Return the (x, y) coordinate for the center point of the cell that contains the specified text.  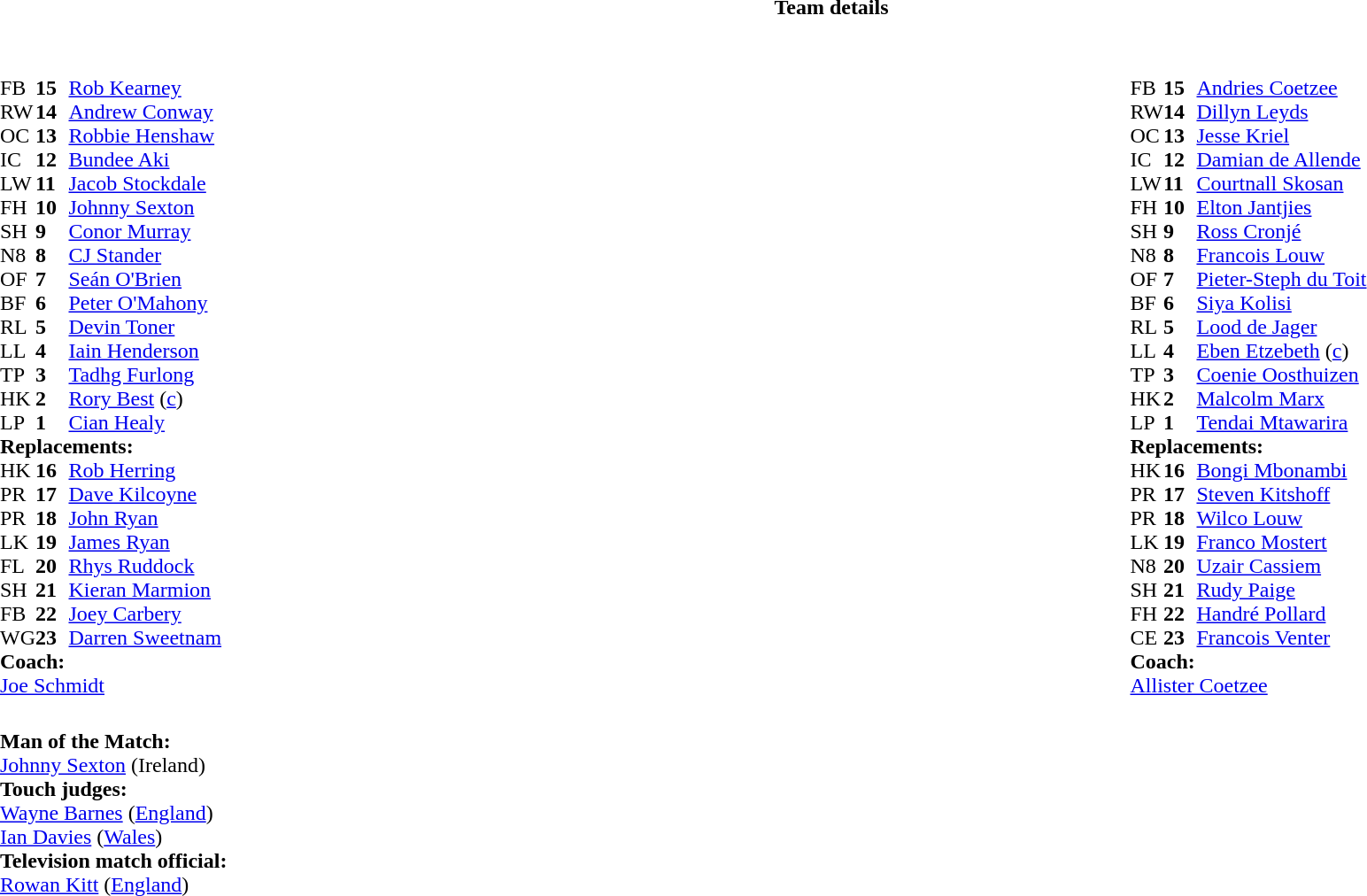
Andries Coetzee (1281, 89)
Lood de Jager (1281, 328)
Elton Jantjies (1281, 207)
Wilco Louw (1281, 519)
Seán O'Brien (145, 280)
Rory Best (c) (145, 398)
Johnny Sexton (145, 207)
WG (18, 637)
Dave Kilcoyne (145, 494)
Franco Mostert (1281, 542)
Rob Herring (145, 471)
Handré Pollard (1281, 614)
Jacob Stockdale (145, 184)
Rob Kearney (145, 89)
Robbie Henshaw (145, 136)
Joey Carbery (145, 614)
James Ryan (145, 542)
Uzair Cassiem (1281, 567)
Devin Toner (145, 328)
Cian Healy (145, 423)
Damian de Allende (1281, 159)
Ross Cronjé (1281, 232)
Peter O'Mahony (145, 303)
Siya Kolisi (1281, 303)
Conor Murray (145, 232)
Darren Sweetnam (145, 637)
Tadhg Furlong (145, 375)
Dillyn Leyds (1281, 112)
Rudy Paige (1281, 590)
Steven Kitshoff (1281, 494)
Bongi Mbonambi (1281, 471)
FL (18, 567)
Iain Henderson (145, 351)
Eben Etzebeth (c) (1281, 351)
John Ryan (145, 519)
CE (1147, 637)
Tendai Mtawarira (1281, 423)
Bundee Aki (145, 159)
Francois Venter (1281, 637)
Joe Schmidt (111, 685)
Allister Coetzee (1248, 685)
Pieter-Steph du Toit (1281, 280)
Courtnall Skosan (1281, 184)
Coenie Oosthuizen (1281, 375)
Andrew Conway (145, 112)
Kieran Marmion (145, 590)
Rhys Ruddock (145, 567)
Malcolm Marx (1281, 398)
Francois Louw (1281, 255)
Jesse Kriel (1281, 136)
CJ Stander (145, 255)
